Scan for the cell matching the given text and deliver its [X, Y] coordinate at center. 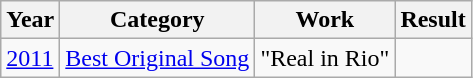
2011 [30, 58]
Year [30, 20]
Work [325, 20]
Category [158, 20]
Result [433, 20]
"Real in Rio" [325, 58]
Best Original Song [158, 58]
